Output the [x, y] coordinate of the center of the cell containing the given text.  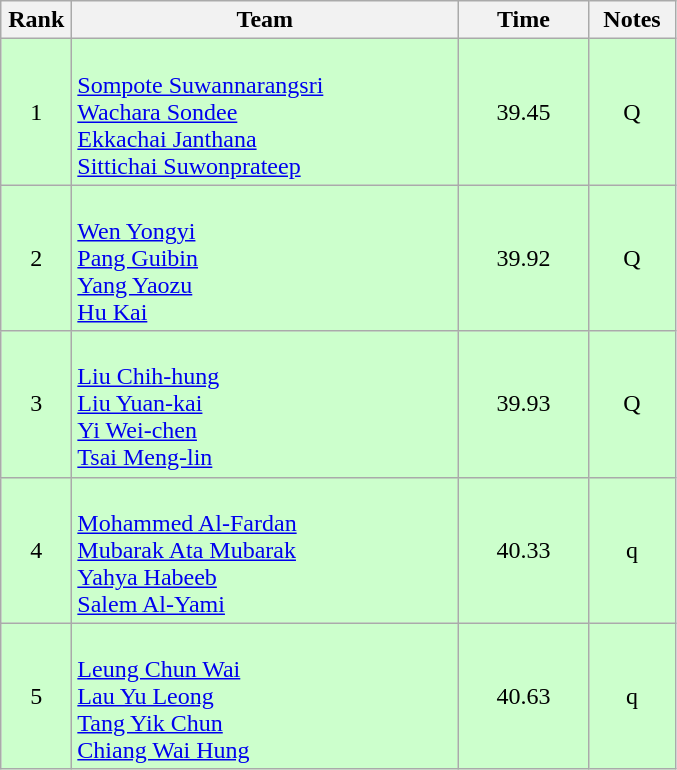
Leung Chun WaiLau Yu LeongTang Yik ChunChiang Wai Hung [265, 696]
39.92 [524, 258]
Sompote SuwannarangsriWachara SondeeEkkachai JanthanaSittichai Suwonprateep [265, 112]
Mohammed Al-FardanMubarak Ata MubarakYahya HabeebSalem Al-Yami [265, 550]
5 [36, 696]
Rank [36, 20]
Wen YongyiPang GuibinYang YaozuHu Kai [265, 258]
40.33 [524, 550]
Time [524, 20]
40.63 [524, 696]
2 [36, 258]
Liu Chih-hungLiu Yuan-kaiYi Wei-chenTsai Meng-lin [265, 404]
Notes [632, 20]
3 [36, 404]
1 [36, 112]
4 [36, 550]
Team [265, 20]
39.45 [524, 112]
39.93 [524, 404]
